Scan for the cell matching the given text and deliver its [X, Y] coordinate at center. 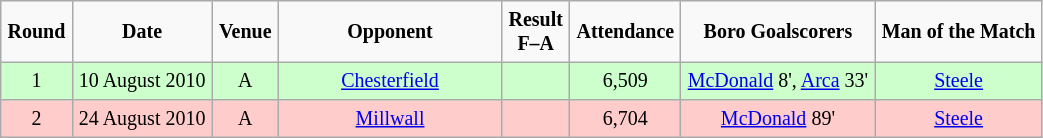
Millwall [390, 119]
ResultF–A [536, 32]
2 [36, 119]
10 August 2010 [142, 81]
Opponent [390, 32]
6,704 [626, 119]
Date [142, 32]
Attendance [626, 32]
6,509 [626, 81]
Man of the Match [958, 32]
1 [36, 81]
Venue [245, 32]
Boro Goalscorers [778, 32]
Chesterfield [390, 81]
McDonald 89' [778, 119]
24 August 2010 [142, 119]
Round [36, 32]
McDonald 8', Arca 33' [778, 81]
